Locate the cell with the specified text and output its (X, Y) center coordinate. 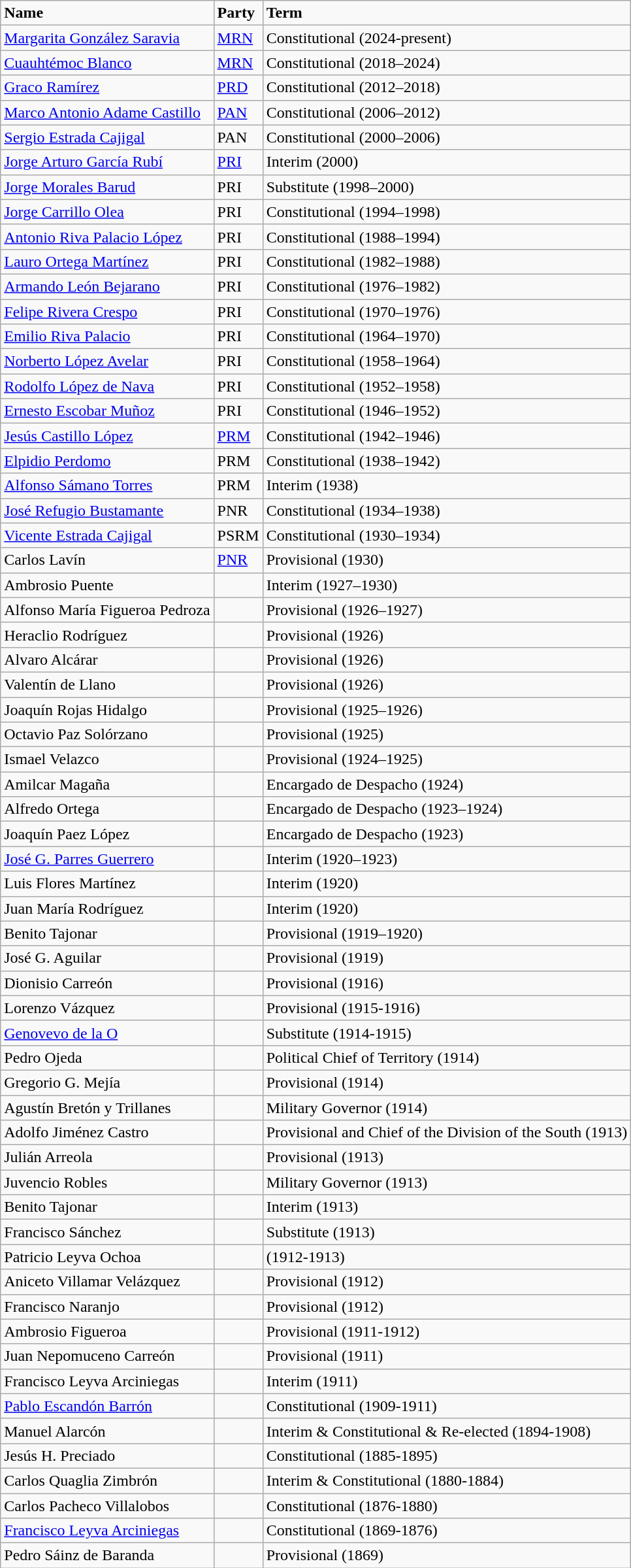
Provisional (1930) (447, 560)
Provisional (1869) (447, 1556)
Provisional (1919–1920) (447, 933)
Rodolfo López de Nava (107, 386)
Constitutional (1982–1988) (447, 261)
Interim (1920–1923) (447, 859)
Lauro Ortega Martínez (107, 261)
Aniceto Villamar Velázquez (107, 1282)
José G. Aguilar (107, 958)
Provisional (1913) (447, 1158)
Emilio Riva Palacio (107, 337)
Pedro Sáinz de Baranda (107, 1556)
Constitutional (2006–2012) (447, 112)
Ambrosio Figueroa (107, 1331)
Antonio Riva Palacio López (107, 237)
Heraclio Rodríguez (107, 635)
Felipe Rivera Crespo (107, 312)
Marco Antonio Adame Castillo (107, 112)
Agustín Bretón y Trillanes (107, 1108)
Constitutional (1964–1970) (447, 337)
Interim & Constitutional (1880-1884) (447, 1480)
Armando León Bejarano (107, 286)
Constitutional (1988–1994) (447, 237)
Adolfo Jiménez Castro (107, 1133)
Interim (1927–1930) (447, 585)
Military Governor (1913) (447, 1182)
Provisional (1919) (447, 958)
Julián Arreola (107, 1158)
Juvencio Robles (107, 1182)
Juan Nepomuceno Carreón (107, 1356)
Carlos Quaglia Zimbrón (107, 1480)
Jorge Carrillo Olea (107, 212)
Provisional (1925) (447, 735)
Patricio Leyva Ochoa (107, 1257)
Encargado de Despacho (1924) (447, 784)
Party (238, 13)
Interim (1938) (447, 486)
Pablo Escandón Barrón (107, 1406)
Alfonso María Figueroa Pedroza (107, 610)
Name (107, 13)
Substitute (1913) (447, 1232)
Francisco Naranjo (107, 1307)
Constitutional (1976–1982) (447, 286)
Constitutional (1938–1942) (447, 461)
Constitutional (1994–1998) (447, 212)
Constitutional (2000–2006) (447, 137)
José G. Parres Guerrero (107, 859)
Joaquín Rojas Hidalgo (107, 709)
Constitutional (1952–1958) (447, 386)
Alfredo Ortega (107, 809)
Lorenzo Vázquez (107, 1008)
Provisional (1911-1912) (447, 1331)
Constitutional (1958–1964) (447, 361)
PSRM (238, 535)
Provisional and Chief of the Division of the South (1913) (447, 1133)
Vicente Estrada Cajigal (107, 535)
Alfonso Sámano Torres (107, 486)
Octavio Paz Solórzano (107, 735)
Genovevo de la O (107, 1033)
José Refugio Bustamante (107, 510)
Constitutional (2018–2024) (447, 63)
Ambrosio Puente (107, 585)
Political Chief of Territory (1914) (447, 1058)
Constitutional (1934–1938) (447, 510)
Jorge Morales Barud (107, 187)
Luis Flores Martínez (107, 884)
Constitutional (1942–1946) (447, 436)
Cuauhtémoc Blanco (107, 63)
Encargado de Despacho (1923) (447, 834)
Ismael Velazco (107, 759)
Gregorio G. Mejía (107, 1082)
Jorge Arturo García Rubí (107, 162)
Constitutional (1970–1976) (447, 312)
Carlos Lavín (107, 560)
Constitutional (1869-1876) (447, 1531)
Elpidio Perdomo (107, 461)
Alvaro Alcárar (107, 659)
Manuel Alarcón (107, 1431)
Provisional (1911) (447, 1356)
Substitute (1914-1915) (447, 1033)
Valentín de Llano (107, 684)
Dionisio Carreón (107, 983)
Constitutional (1930–1934) (447, 535)
Norberto López Avelar (107, 361)
Constitutional (2012–2018) (447, 88)
Joaquín Paez López (107, 834)
Graco Ramírez (107, 88)
Sergio Estrada Cajigal (107, 137)
Amilcar Magaña (107, 784)
Term (447, 13)
Interim (2000) (447, 162)
Constitutional (1909-1911) (447, 1406)
Constitutional (1876-1880) (447, 1505)
Jesús H. Preciado (107, 1456)
Constitutional (1946–1952) (447, 411)
Military Governor (1914) (447, 1108)
Carlos Pacheco Villalobos (107, 1505)
Provisional (1924–1925) (447, 759)
Jesús Castillo López (107, 436)
Provisional (1916) (447, 983)
Pedro Ojeda (107, 1058)
Interim (1911) (447, 1381)
Provisional (1926–1927) (447, 610)
Ernesto Escobar Muñoz (107, 411)
Substitute (1998–2000) (447, 187)
Encargado de Despacho (1923–1924) (447, 809)
Francisco Sánchez (107, 1232)
Provisional (1925–1926) (447, 709)
Juan María Rodríguez (107, 909)
Margarita González Saravia (107, 38)
Constitutional (1885-1895) (447, 1456)
Interim (1913) (447, 1207)
Interim & Constitutional & Re-elected (1894-1908) (447, 1431)
Provisional (1915-1916) (447, 1008)
(1912-1913) (447, 1257)
Constitutional (2024-present) (447, 38)
PRD (238, 88)
Provisional (1914) (447, 1082)
